Detect which cell encompasses the target text, then output its (X, Y) center coordinate. 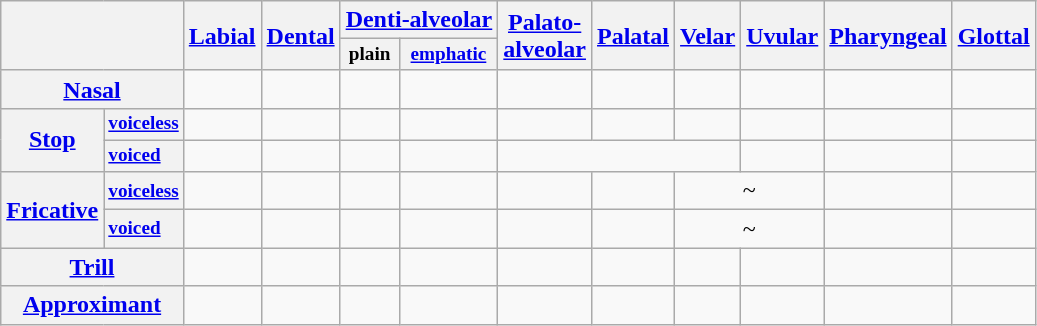
Palatal (632, 36)
Pharyngeal (888, 36)
Glottal (994, 36)
plain (370, 55)
Labial (222, 36)
Denti-alveolar (419, 20)
emphatic (448, 55)
Uvular (782, 36)
Velar (708, 36)
Nasal (92, 89)
Stop (52, 140)
Approximant (92, 305)
Trill (92, 267)
Dental (300, 36)
Palato-alveolar (545, 36)
Fricative (52, 210)
